Scan for the cell matching the given text and deliver its (x, y) coordinate at center. 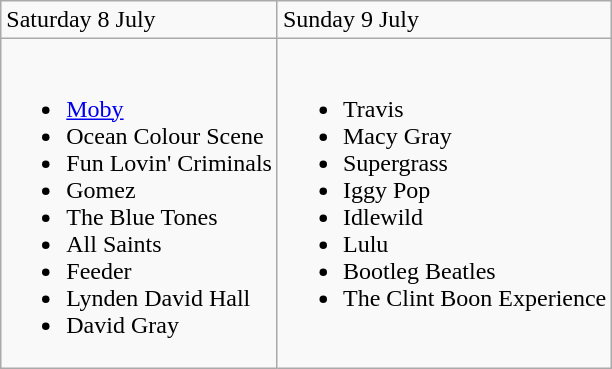
Sunday 9 July (444, 20)
MobyOcean Colour SceneFun Lovin' CriminalsGomezThe Blue TonesAll SaintsFeederLynden David HallDavid Gray (140, 204)
Saturday 8 July (140, 20)
TravisMacy GraySupergrassIggy PopIdlewildLuluBootleg BeatlesThe Clint Boon Experience (444, 204)
